Output the [x, y] coordinate of the center of the cell containing the given text.  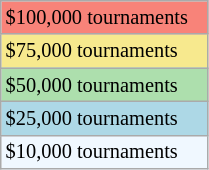
$100,000 tournaments [104, 17]
$10,000 tournaments [104, 152]
$75,000 tournaments [104, 51]
$50,000 tournaments [104, 85]
$25,000 tournaments [104, 118]
